Pinpoint the cell where the given text exists, returning its [X, Y] midpoint coordinate. 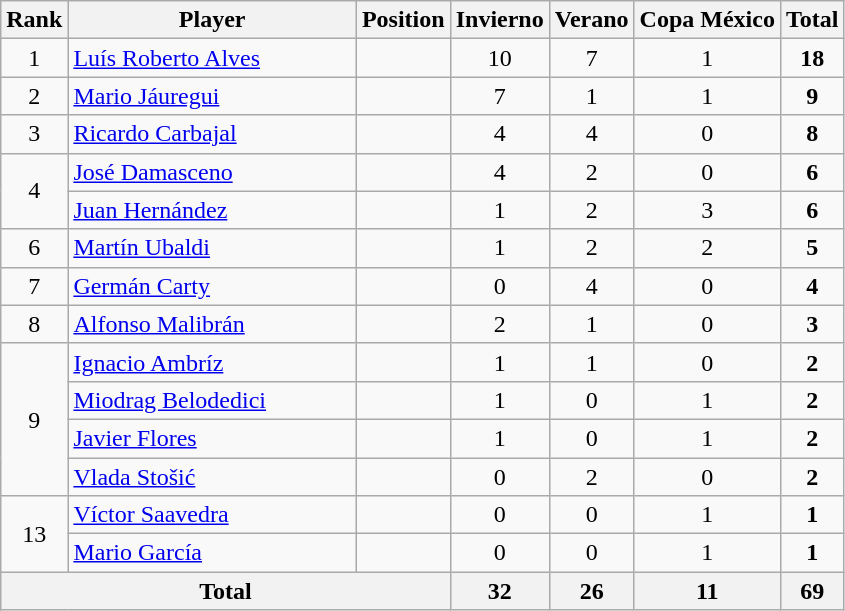
Germán Carty [212, 286]
Rank [34, 20]
5 [812, 248]
Invierno [500, 20]
Miodrag Belodedici [212, 400]
José Damasceno [212, 172]
Luís Roberto Alves [212, 58]
Ignacio Ambríz [212, 362]
32 [500, 591]
Víctor Saavedra [212, 515]
Ricardo Carbajal [212, 134]
Javier Flores [212, 438]
11 [707, 591]
Martín Ubaldi [212, 248]
13 [34, 534]
Vlada Stošić [212, 477]
Player [212, 20]
Mario García [212, 553]
Verano [592, 20]
Position [403, 20]
18 [812, 58]
10 [500, 58]
69 [812, 591]
Copa México [707, 20]
Mario Jáuregui [212, 96]
Juan Hernández [212, 210]
Alfonso Malibrán [212, 324]
26 [592, 591]
